For the text-containing cell, return its midpoint in (X, Y) coordinate format. 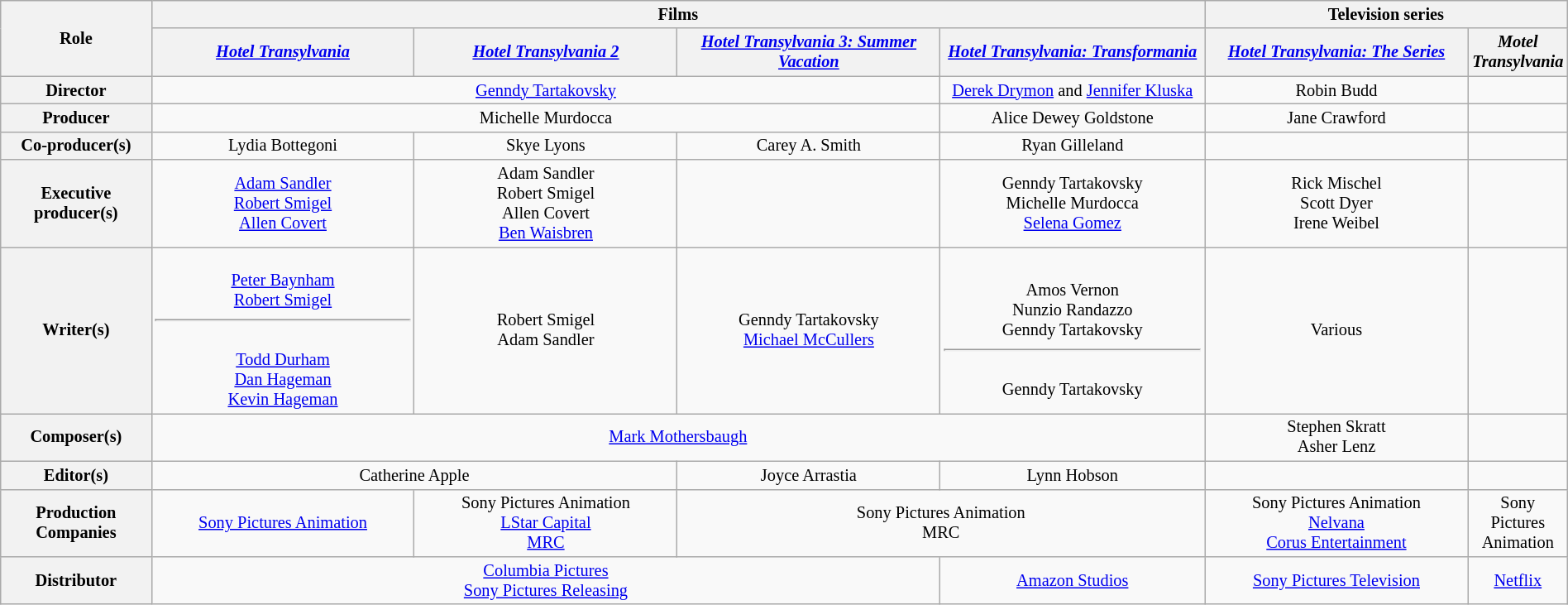
Stephen SkrattAsher Lenz (1336, 437)
Various (1336, 329)
Co-producer(s) (76, 146)
Producer (76, 118)
Role (76, 38)
Netflix (1518, 580)
Sony Pictures AnimationMRC (941, 523)
Jane Crawford (1336, 118)
Amazon Studios (1073, 580)
Director (76, 90)
Hotel Transylvania 3: Summer Vacation (809, 52)
Executive producer(s) (76, 204)
Alice Dewey Goldstone (1073, 118)
Skye Lyons (546, 146)
Editor(s) (76, 475)
Television series (1386, 14)
Sony Pictures Television (1336, 580)
Catherine Apple (414, 475)
Adam SandlerRobert SmigelAllen CovertBen Waisbren (546, 204)
Films (678, 14)
Lydia Bottegoni (283, 146)
Hotel Transylvania 2 (546, 52)
Hotel Transylvania: The Series (1336, 52)
Hotel Transylvania (283, 52)
Columbia PicturesSony Pictures Releasing (546, 580)
Robin Budd (1336, 90)
Ryan Gilleland (1073, 146)
Sony Pictures AnimationNelvanaCorus Entertainment (1336, 523)
Mark Mothersbaugh (678, 437)
Robert SmigelAdam Sandler (546, 329)
Sony Pictures AnimationLStar CapitalMRC (546, 523)
Hotel Transylvania: Transformania (1073, 52)
Distributor (76, 580)
Adam SandlerRobert SmigelAllen Covert (283, 204)
Peter BaynhamRobert SmigelTodd DurhamDan HagemanKevin Hageman (283, 329)
Lynn Hobson (1073, 475)
Genndy TartakovskyMichelle MurdoccaSelena Gomez (1073, 204)
Carey A. Smith (809, 146)
Michelle Murdocca (546, 118)
Genndy Tartakovsky Michael McCullers (809, 329)
Motel Transylvania (1518, 52)
Amos VernonNunzio RandazzoGenndy TartakovskyGenndy Tartakovsky (1073, 329)
Composer(s) (76, 437)
Writer(s) (76, 329)
Derek Drymon and Jennifer Kluska (1073, 90)
Joyce Arrastia (809, 475)
Genndy Tartakovsky (546, 90)
Rick MischelScott DyerIrene Weibel (1336, 204)
Production Companies (76, 523)
